Scan for the cell matching the given text and deliver its (X, Y) coordinate at center. 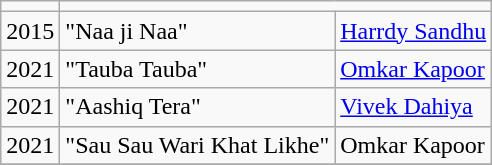
"Aashiq Tera" (198, 107)
"Sau Sau Wari Khat Likhe" (198, 145)
2015 (30, 31)
"Naa ji Naa" (198, 31)
Vivek Dahiya (414, 107)
Harrdy Sandhu (414, 31)
"Tauba Tauba" (198, 69)
